Capture the cell that displays the provided text and extract its [X, Y] central coordinate. 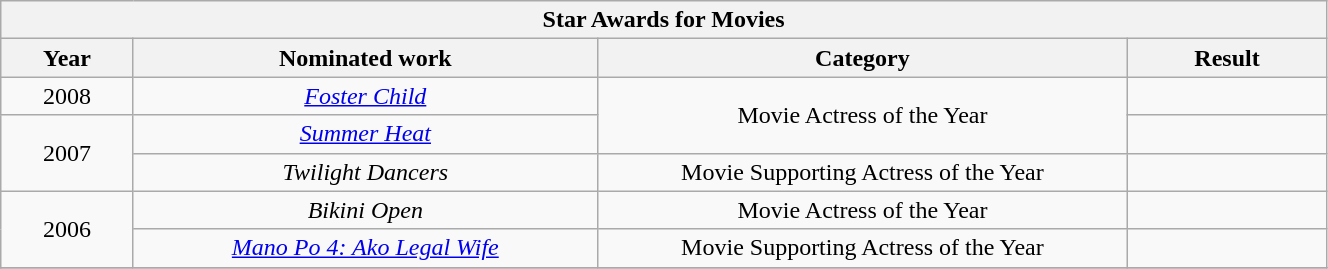
2006 [68, 229]
Foster Child [365, 96]
Star Awards for Movies [664, 20]
Nominated work [365, 58]
Category [862, 58]
2007 [68, 153]
2008 [68, 96]
Bikini Open [365, 210]
Summer Heat [365, 134]
Result [1228, 58]
Twilight Dancers [365, 172]
Mano Po 4: Ako Legal Wife [365, 248]
Year [68, 58]
